Provide the (X, Y) coordinate of the cell's center where the given text is located.  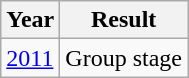
Group stage (124, 58)
2011 (30, 58)
Year (30, 20)
Result (124, 20)
